Detect which cell encompasses the target text, then output its (x, y) center coordinate. 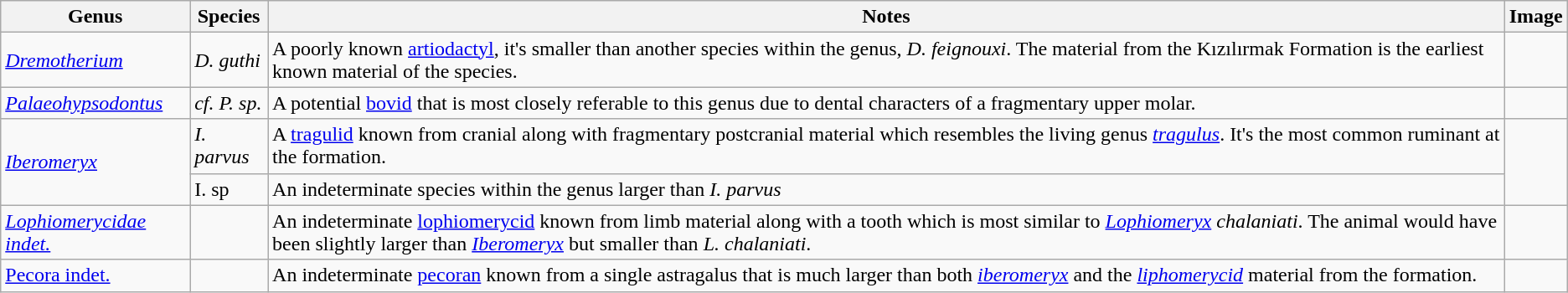
cf. P. sp. (230, 103)
An indeterminate pecoran known from a single astragalus that is much larger than both iberomeryx and the liphomerycid material from the formation. (886, 275)
Palaeohypsodontus (95, 103)
Species (230, 17)
Image (1536, 17)
Iberomeryx (95, 162)
Dremotherium (95, 60)
Genus (95, 17)
An indeterminate species within the genus larger than I. parvus (886, 189)
D. guthi (230, 60)
I. parvus (230, 146)
I. sp (230, 189)
Notes (886, 17)
Lophiomerycidae indet. (95, 233)
A potential bovid that is most closely referable to this genus due to dental characters of a fragmentary upper molar. (886, 103)
Pecora indet. (95, 275)
